Output the (X, Y) coordinate of the center of the cell containing the given text.  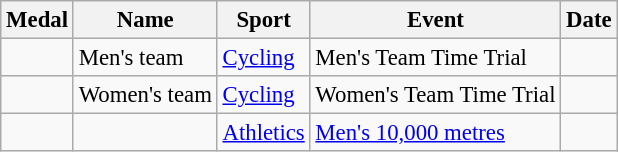
Men's team (145, 58)
Name (145, 20)
Athletics (264, 133)
Women's team (145, 95)
Sport (264, 20)
Men's 10,000 metres (436, 133)
Women's Team Time Trial (436, 95)
Men's Team Time Trial (436, 58)
Date (589, 20)
Event (436, 20)
Medal (38, 20)
